Scan for the cell matching the given text and deliver its [X, Y] coordinate at center. 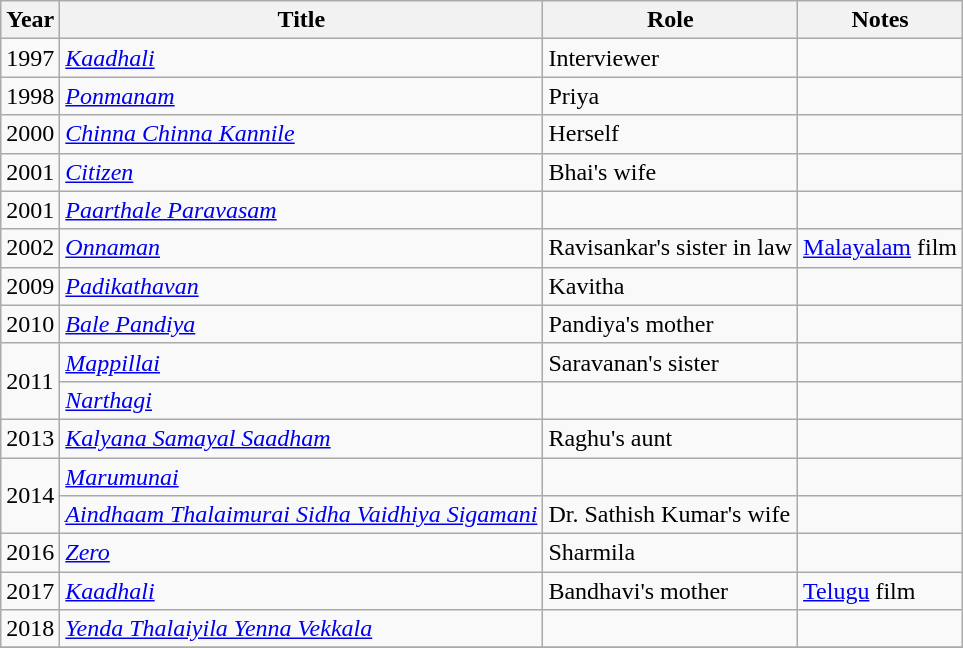
2010 [30, 324]
2014 [30, 496]
2002 [30, 248]
2016 [30, 553]
Saravanan's sister [670, 362]
Dr. Sathish Kumar's wife [670, 515]
Chinna Chinna Kannile [302, 134]
Citizen [302, 172]
Pandiya's mother [670, 324]
Marumunai [302, 477]
2009 [30, 286]
Raghu's aunt [670, 438]
1998 [30, 96]
Telugu film [880, 591]
1997 [30, 58]
Sharmila [670, 553]
Priya [670, 96]
Paarthale Paravasam [302, 210]
Aindhaam Thalaimurai Sidha Vaidhiya Sigamani [302, 515]
Kalyana Samayal Saadham [302, 438]
Title [302, 20]
Padikathavan [302, 286]
Onnaman [302, 248]
Zero [302, 553]
Yenda Thalaiyila Yenna Vekkala [302, 629]
Bhai's wife [670, 172]
Ponmanam [302, 96]
Interviewer [670, 58]
Mappillai [302, 362]
2017 [30, 591]
Malayalam film [880, 248]
Year [30, 20]
Narthagi [302, 400]
Kavitha [670, 286]
2013 [30, 438]
Bandhavi's mother [670, 591]
Bale Pandiya [302, 324]
Notes [880, 20]
Ravisankar's sister in law [670, 248]
2018 [30, 629]
Role [670, 20]
2000 [30, 134]
Herself [670, 134]
2011 [30, 381]
